Provide the (x, y) coordinate of the cell's center where the given text is located.  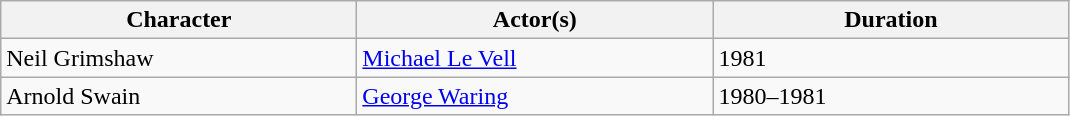
Character (179, 20)
George Waring (535, 96)
1980–1981 (891, 96)
1981 (891, 58)
Michael Le Vell (535, 58)
Duration (891, 20)
Arnold Swain (179, 96)
Neil Grimshaw (179, 58)
Actor(s) (535, 20)
